Identify which cell holds the provided text, then report its (X, Y) central coordinate. 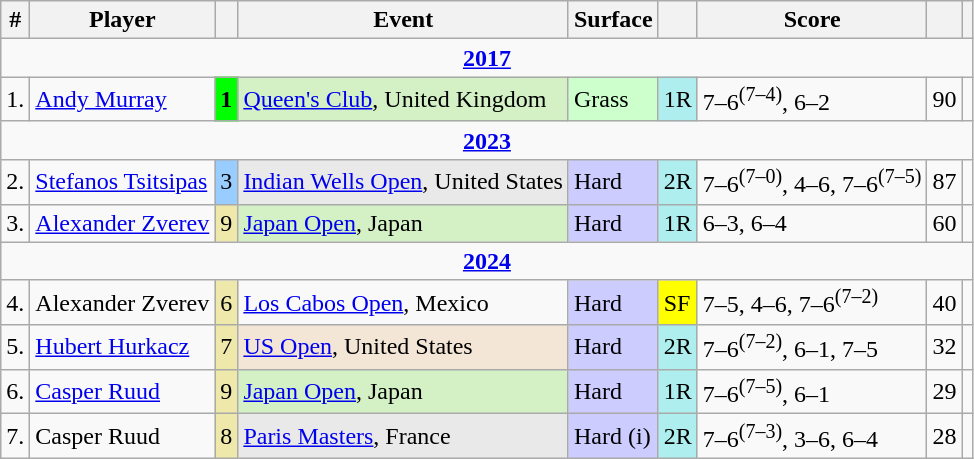
Player (122, 20)
Queen's Club, United Kingdom (404, 100)
2017 (487, 58)
Grass (613, 100)
32 (944, 348)
4. (16, 302)
Los Cabos Open, Mexico (404, 302)
7. (16, 436)
7 (226, 348)
US Open, United States (404, 348)
2024 (487, 261)
6 (226, 302)
Surface (613, 20)
87 (944, 182)
Paris Masters, France (404, 436)
8 (226, 436)
Andy Murray (122, 100)
1 (226, 100)
# (16, 20)
7–5, 4–6, 7–6(7–2) (812, 302)
90 (944, 100)
7–6(7–2), 6–1, 7–5 (812, 348)
1. (16, 100)
28 (944, 436)
Hubert Hurkacz (122, 348)
6–3, 6–4 (812, 223)
7–6(7–0), 4–6, 7–6(7–5) (812, 182)
Event (404, 20)
Score (812, 20)
Hard (i) (613, 436)
2. (16, 182)
SF (678, 302)
6. (16, 392)
5. (16, 348)
40 (944, 302)
Indian Wells Open, United States (404, 182)
60 (944, 223)
7–6(7–3), 3–6, 6–4 (812, 436)
Stefanos Tsitsipas (122, 182)
7–6(7–5), 6–1 (812, 392)
7–6(7–4), 6–2 (812, 100)
3 (226, 182)
29 (944, 392)
2023 (487, 140)
3. (16, 223)
